Determine the (X, Y) coordinate at the center of the cell enclosing the given text.  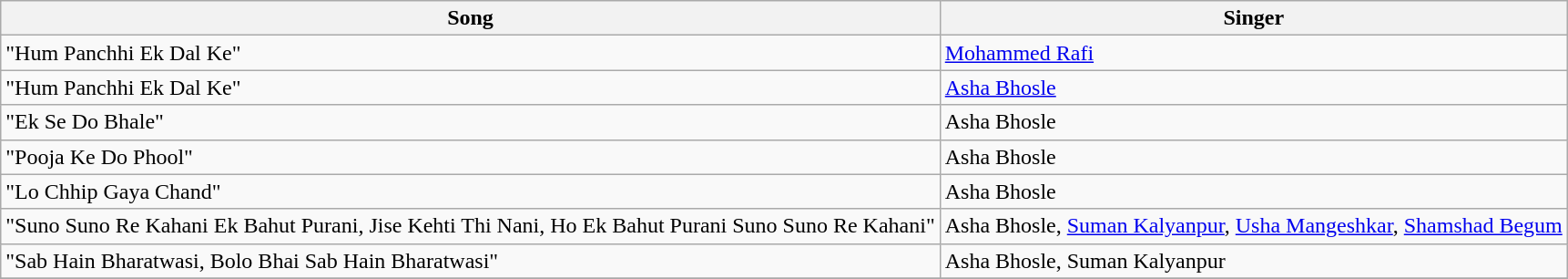
"Sab Hain Bharatwasi, Bolo Bhai Sab Hain Bharatwasi" (470, 261)
"Suno Suno Re Kahani Ek Bahut Purani, Jise Kehti Thi Nani, Ho Ek Bahut Purani Suno Suno Re Kahani" (470, 226)
Asha Bhosle, Suman Kalyanpur (1253, 261)
"Pooja Ke Do Phool" (470, 157)
Mohammed Rafi (1253, 53)
Asha Bhosle, Suman Kalyanpur, Usha Mangeshkar, Shamshad Begum (1253, 226)
"Lo Chhip Gaya Chand" (470, 191)
"Ek Se Do Bhale" (470, 122)
Song (470, 18)
Singer (1253, 18)
